Detect which cell encompasses the target text, then output its [X, Y] center coordinate. 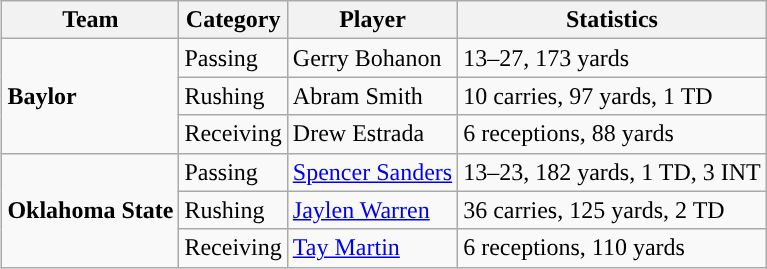
13–23, 182 yards, 1 TD, 3 INT [612, 172]
Drew Estrada [372, 134]
Statistics [612, 20]
Spencer Sanders [372, 172]
10 carries, 97 yards, 1 TD [612, 96]
Baylor [90, 96]
Oklahoma State [90, 210]
Category [233, 20]
6 receptions, 110 yards [612, 248]
6 receptions, 88 yards [612, 134]
Team [90, 20]
Abram Smith [372, 96]
Tay Martin [372, 248]
Player [372, 20]
36 carries, 125 yards, 2 TD [612, 210]
Gerry Bohanon [372, 58]
Jaylen Warren [372, 210]
13–27, 173 yards [612, 58]
